Capture the cell that displays the provided text and extract its [x, y] central coordinate. 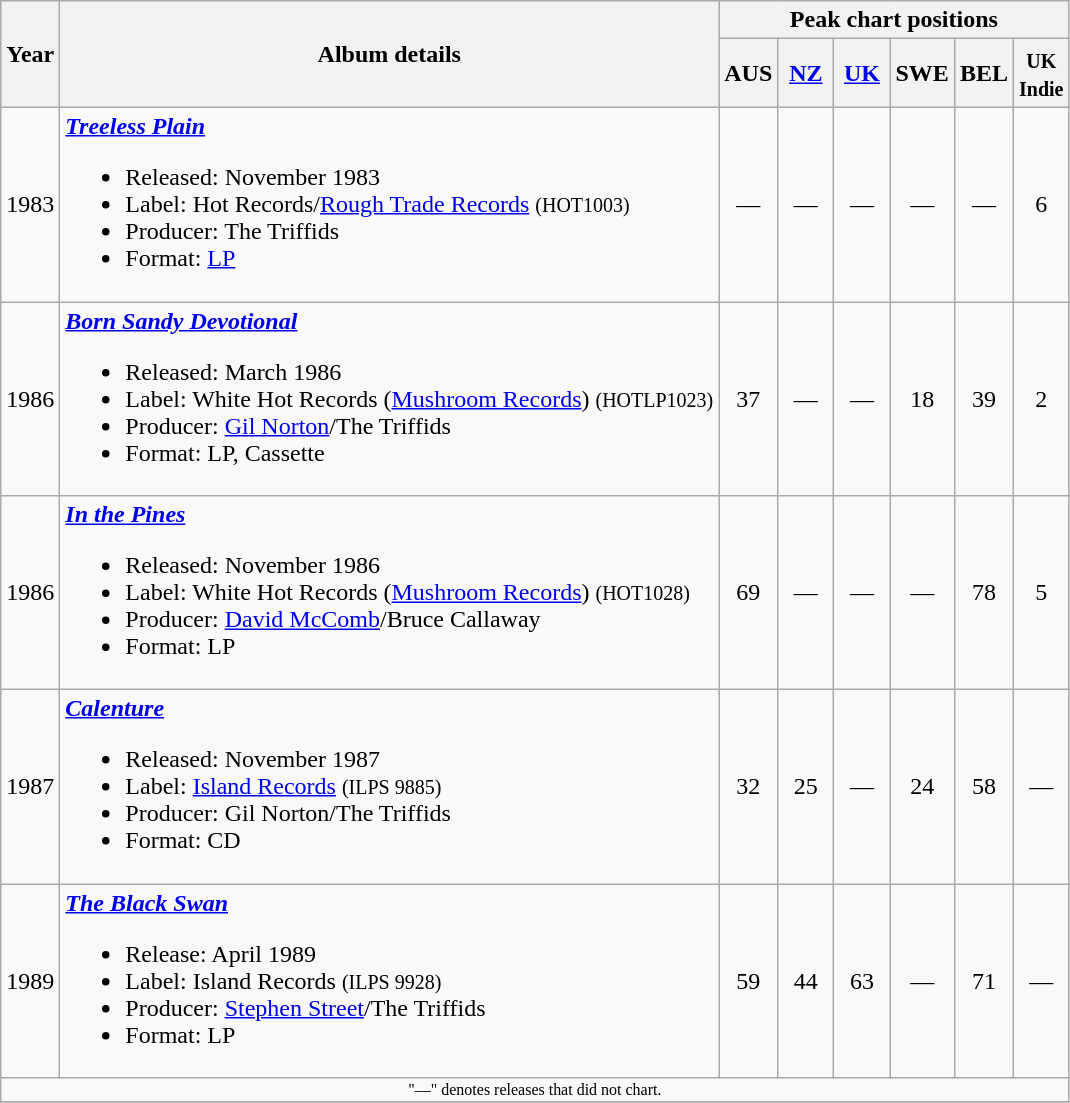
Year [30, 54]
"—" denotes releases that did not chart. [535, 1090]
58 [984, 787]
In the PinesReleased: November 1986Label: White Hot Records (Mushroom Records) (HOT1028)Producer: David McComb/Bruce CallawayFormat: LP [390, 593]
32 [748, 787]
NZ [806, 74]
1987 [30, 787]
44 [806, 981]
BEL [984, 74]
24 [922, 787]
5 [1041, 593]
1983 [30, 204]
37 [748, 399]
Peak chart positions [894, 20]
2 [1041, 399]
71 [984, 981]
AUS [748, 74]
SWE [922, 74]
25 [806, 787]
63 [862, 981]
18 [922, 399]
Born Sandy DevotionalReleased: March 1986Label: White Hot Records (Mushroom Records) (HOTLP1023)Producer: Gil Norton/The TriffidsFormat: LP, Cassette [390, 399]
59 [748, 981]
CalentureReleased: November 1987Label: Island Records (ILPS 9885)Producer: Gil Norton/The TriffidsFormat: CD [390, 787]
UKIndie [1041, 74]
The Black SwanRelease: April 1989Label: Island Records (ILPS 9928)Producer: Stephen Street/The TriffidsFormat: LP [390, 981]
78 [984, 593]
Album details [390, 54]
6 [1041, 204]
Treeless PlainReleased: November 1983Label: Hot Records/Rough Trade Records (HOT1003)Producer: The TriffidsFormat: LP [390, 204]
1989 [30, 981]
UK [862, 74]
39 [984, 399]
69 [748, 593]
